Extract the (X, Y) coordinate from the center of the cell holding the provided text.  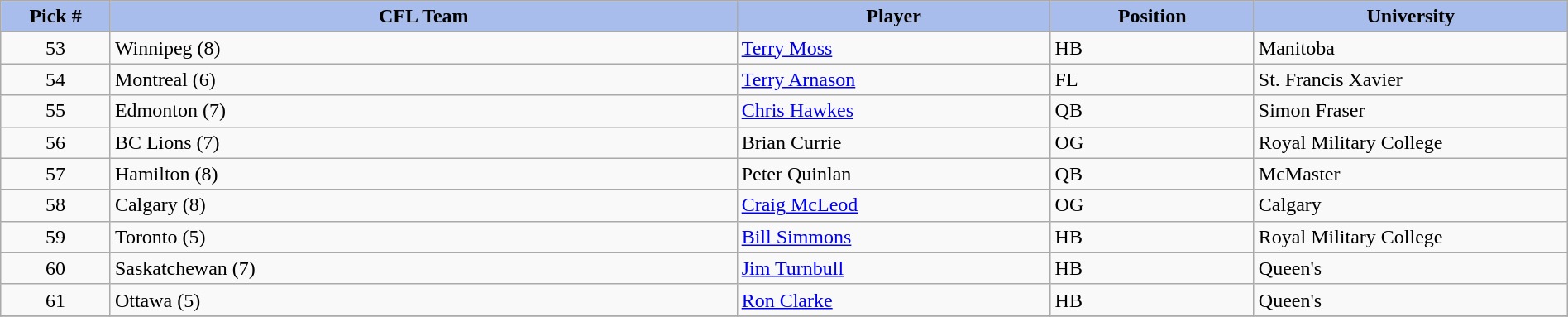
55 (56, 111)
Simon Fraser (1411, 111)
58 (56, 205)
Winnipeg (8) (423, 48)
Terry Moss (893, 48)
Peter Quinlan (893, 174)
Brian Currie (893, 142)
53 (56, 48)
CFL Team (423, 17)
Toronto (5) (423, 237)
Bill Simmons (893, 237)
59 (56, 237)
Player (893, 17)
University (1411, 17)
Pick # (56, 17)
St. Francis Xavier (1411, 79)
Hamilton (8) (423, 174)
Saskatchewan (7) (423, 268)
57 (56, 174)
Craig McLeod (893, 205)
61 (56, 300)
Calgary (8) (423, 205)
56 (56, 142)
Montreal (6) (423, 79)
54 (56, 79)
Edmonton (7) (423, 111)
Jim Turnbull (893, 268)
Terry Arnason (893, 79)
Chris Hawkes (893, 111)
Manitoba (1411, 48)
60 (56, 268)
BC Lions (7) (423, 142)
Ottawa (5) (423, 300)
FL (1152, 79)
Position (1152, 17)
Ron Clarke (893, 300)
Calgary (1411, 205)
McMaster (1411, 174)
